Output the [X, Y] coordinate of the center of the cell containing the given text.  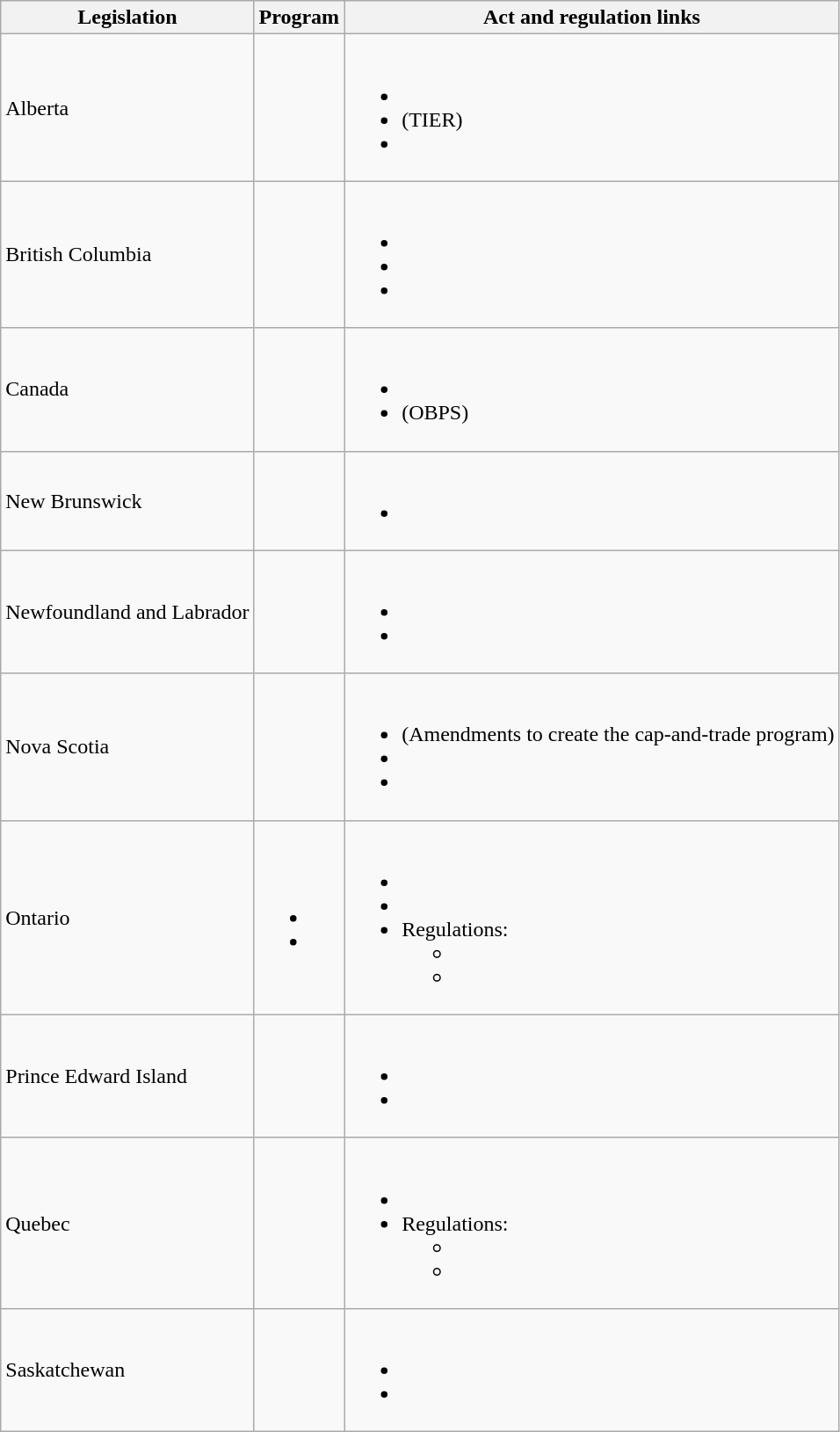
Alberta [127, 107]
Canada [127, 389]
(OBPS) [592, 389]
Ontario [127, 918]
Act and regulation links [592, 18]
British Columbia [127, 255]
Program [299, 18]
Legislation [127, 18]
Quebec [127, 1223]
(TIER) [592, 107]
(Amendments to create the cap-and-trade program) [592, 747]
Saskatchewan [127, 1370]
New Brunswick [127, 501]
Prince Edward Island [127, 1076]
Nova Scotia [127, 747]
Newfoundland and Labrador [127, 612]
